Locate the cell with the specified text and output its [x, y] center coordinate. 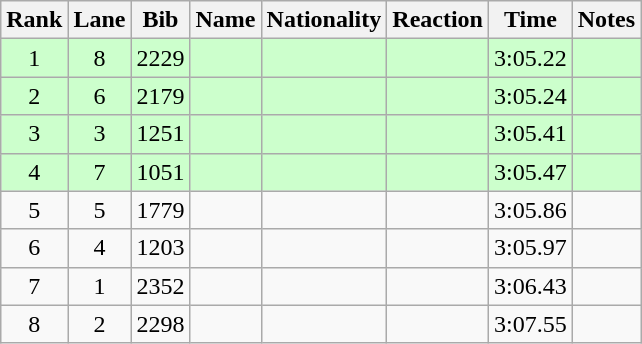
Rank [34, 20]
2352 [160, 286]
3:05.47 [530, 172]
1051 [160, 172]
Lane [100, 20]
3:05.22 [530, 58]
Time [530, 20]
3:06.43 [530, 286]
3:05.41 [530, 134]
Reaction [438, 20]
2229 [160, 58]
3:07.55 [530, 324]
Name [226, 20]
Nationality [324, 20]
Bib [160, 20]
2298 [160, 324]
3:05.97 [530, 248]
1251 [160, 134]
2179 [160, 96]
Notes [606, 20]
3:05.86 [530, 210]
1203 [160, 248]
3:05.24 [530, 96]
1779 [160, 210]
